Detect which cell encompasses the target text, then output its [X, Y] center coordinate. 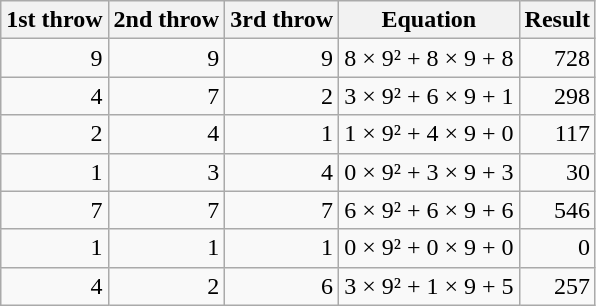
1 × 9² + 4 × 9 + 0 [429, 134]
0 × 9² + 3 × 9 + 3 [429, 172]
728 [557, 58]
8 × 9² + 8 × 9 + 8 [429, 58]
30 [557, 172]
6 × 9² + 6 × 9 + 6 [429, 210]
546 [557, 210]
0 [557, 248]
298 [557, 96]
2nd throw [166, 20]
117 [557, 134]
3rd throw [282, 20]
3 × 9² + 6 × 9 + 1 [429, 96]
3 [166, 172]
3 × 9² + 1 × 9 + 5 [429, 286]
Equation [429, 20]
Result [557, 20]
0 × 9² + 0 × 9 + 0 [429, 248]
257 [557, 286]
1st throw [54, 20]
6 [282, 286]
